Pinpoint the cell where the given text exists, returning its [x, y] midpoint coordinate. 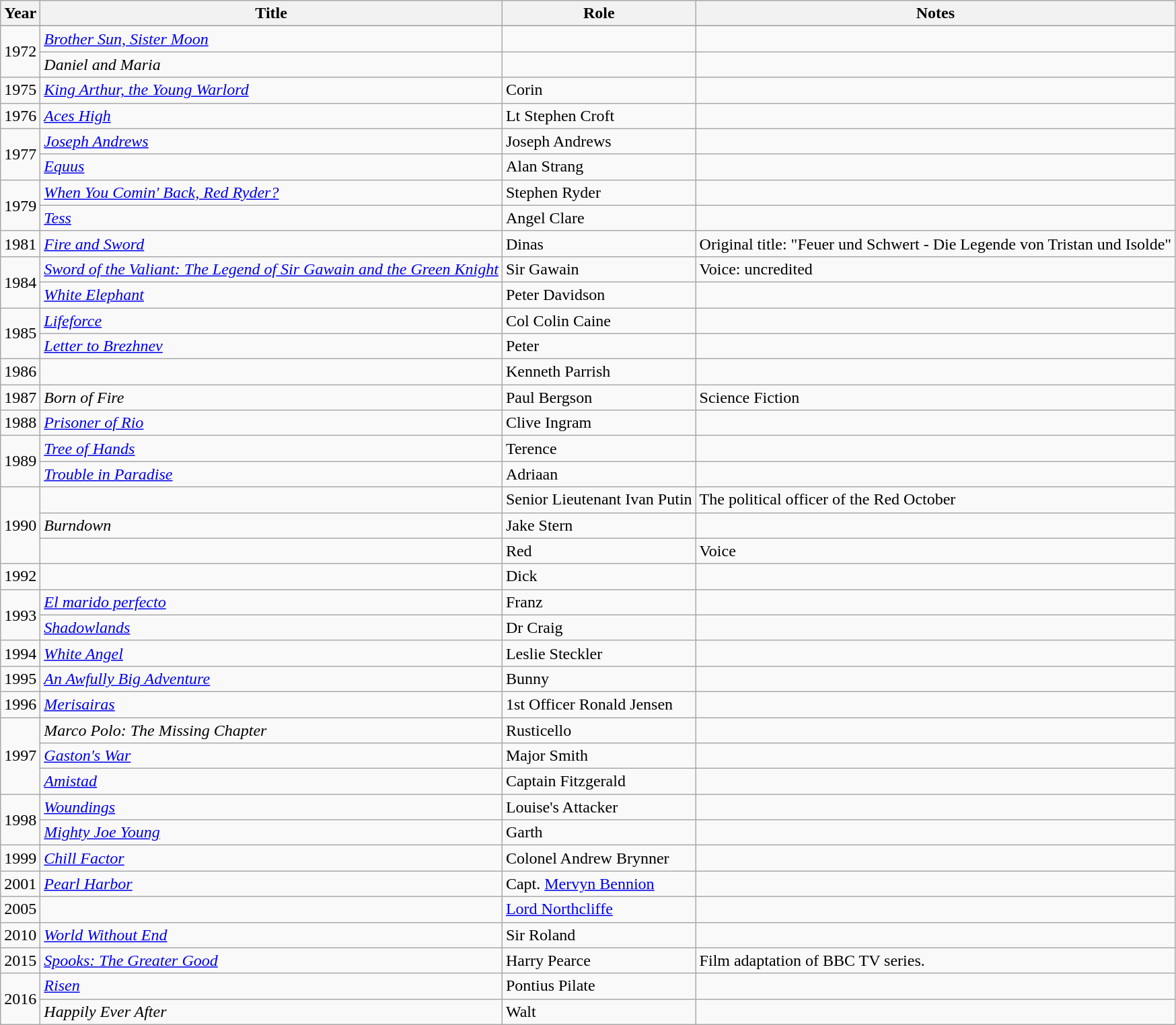
Leslie Steckler [599, 653]
Woundings [272, 807]
Pontius Pilate [599, 986]
Tree of Hands [272, 449]
Lifeforce [272, 321]
Aces High [272, 116]
Fire and Sword [272, 243]
King Arthur, the Young Warlord [272, 90]
Marco Polo: The Missing Chapter [272, 730]
Merisairas [272, 704]
Tess [272, 218]
Louise's Attacker [599, 807]
1985 [20, 334]
Year [20, 13]
Role [599, 13]
1981 [20, 243]
Sir Gawain [599, 269]
Voice [935, 551]
Bunny [599, 679]
Red [599, 551]
The political officer of the Red October [935, 500]
Stephen Ryder [599, 192]
Dick [599, 576]
1994 [20, 653]
1998 [20, 820]
Daniel and Maria [272, 65]
1976 [20, 116]
Dinas [599, 243]
Chill Factor [272, 858]
1979 [20, 205]
Brother Sun, Sister Moon [272, 39]
Notes [935, 13]
1987 [20, 397]
Equus [272, 167]
Rusticello [599, 730]
Lord Northcliffe [599, 909]
Kenneth Parrish [599, 372]
Colonel Andrew Brynner [599, 858]
Voice: uncredited [935, 269]
1988 [20, 423]
1972 [20, 52]
2001 [20, 884]
Garth [599, 833]
Burndown [272, 525]
Paul Bergson [599, 397]
Terence [599, 449]
Capt. Mervyn Bennion [599, 884]
Corin [599, 90]
2015 [20, 960]
Alan Strang [599, 167]
1984 [20, 282]
Title [272, 13]
Pearl Harbor [272, 884]
Risen [272, 986]
Harry Pearce [599, 960]
An Awfully Big Adventure [272, 679]
Amistad [272, 782]
1975 [20, 90]
1986 [20, 372]
1st Officer Ronald Jensen [599, 704]
1977 [20, 154]
1990 [20, 525]
Peter [599, 346]
2010 [20, 935]
Mighty Joe Young [272, 833]
1999 [20, 858]
White Elephant [272, 295]
2016 [20, 999]
1997 [20, 755]
Spooks: The Greater Good [272, 960]
1993 [20, 615]
Clive Ingram [599, 423]
Letter to Brezhnev [272, 346]
Col Colin Caine [599, 321]
Jake Stern [599, 525]
Prisoner of Rio [272, 423]
When You Comin' Back, Red Ryder? [272, 192]
Lt Stephen Croft [599, 116]
Senior Lieutenant Ivan Putin [599, 500]
Franz [599, 602]
Happily Ever After [272, 1012]
Major Smith [599, 756]
Walt [599, 1012]
Gaston's War [272, 756]
1995 [20, 679]
1989 [20, 461]
White Angel [272, 653]
Film adaptation of BBC TV series. [935, 960]
Angel Clare [599, 218]
Born of Fire [272, 397]
Peter Davidson [599, 295]
Dr Craig [599, 628]
Adriaan [599, 474]
Shadowlands [272, 628]
World Without End [272, 935]
El marido perfecto [272, 602]
2005 [20, 909]
1992 [20, 576]
Original title: "Feuer und Schwert - Die Legende von Tristan und Isolde" [935, 243]
Sir Roland [599, 935]
Trouble in Paradise [272, 474]
Science Fiction [935, 397]
1996 [20, 704]
Sword of the Valiant: The Legend of Sir Gawain and the Green Knight [272, 269]
Captain Fitzgerald [599, 782]
